Capture the cell that displays the provided text and extract its (x, y) central coordinate. 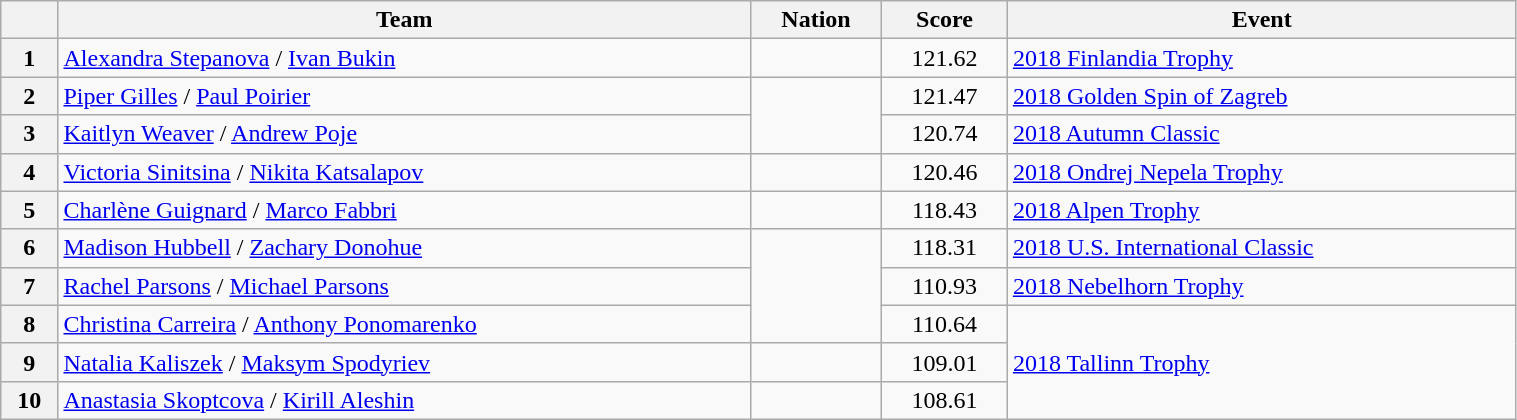
5 (30, 210)
8 (30, 324)
2018 Ondrej Nepela Trophy (1262, 172)
2018 U.S. International Classic (1262, 248)
Victoria Sinitsina / Nikita Katsalapov (404, 172)
108.61 (945, 400)
110.64 (945, 324)
Natalia Kaliszek / Maksym Spodyriev (404, 362)
109.01 (945, 362)
2 (30, 96)
Alexandra Stepanova / Ivan Bukin (404, 58)
1 (30, 58)
2018 Golden Spin of Zagreb (1262, 96)
Nation (816, 20)
120.74 (945, 134)
3 (30, 134)
2018 Finlandia Trophy (1262, 58)
Anastasia Skoptcova / Kirill Aleshin (404, 400)
120.46 (945, 172)
Piper Gilles / Paul Poirier (404, 96)
Charlène Guignard / Marco Fabbri (404, 210)
2018 Nebelhorn Trophy (1262, 286)
118.43 (945, 210)
6 (30, 248)
9 (30, 362)
Christina Carreira / Anthony Ponomarenko (404, 324)
10 (30, 400)
118.31 (945, 248)
110.93 (945, 286)
121.62 (945, 58)
2018 Alpen Trophy (1262, 210)
121.47 (945, 96)
Rachel Parsons / Michael Parsons (404, 286)
Score (945, 20)
2018 Autumn Classic (1262, 134)
Event (1262, 20)
Madison Hubbell / Zachary Donohue (404, 248)
Team (404, 20)
4 (30, 172)
2018 Tallinn Trophy (1262, 362)
Kaitlyn Weaver / Andrew Poje (404, 134)
7 (30, 286)
